Capture the cell that displays the provided text and extract its (X, Y) central coordinate. 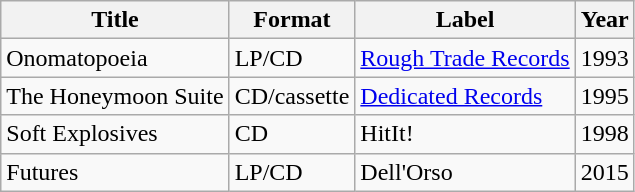
The Honeymoon Suite (115, 96)
2015 (604, 172)
HitIt! (465, 134)
CD/cassette (292, 96)
1998 (604, 134)
Year (604, 20)
1993 (604, 58)
Title (115, 20)
CD (292, 134)
Label (465, 20)
Soft Explosives (115, 134)
1995 (604, 96)
Rough Trade Records (465, 58)
Format (292, 20)
Onomatopoeia (115, 58)
Dedicated Records (465, 96)
Dell'Orso (465, 172)
Futures (115, 172)
